Output the (X, Y) coordinate of the center of the cell containing the given text.  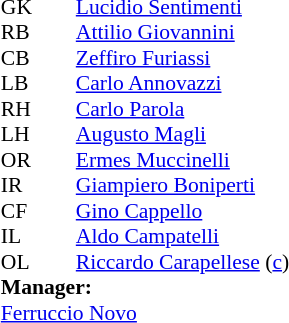
Gino Cappello (182, 211)
Riccardo Carapellese (c) (182, 262)
RH (20, 109)
Carlo Parola (182, 109)
CB (20, 58)
Attilio Giovannini (182, 33)
IL (20, 237)
LH (20, 135)
RB (20, 33)
CF (20, 211)
Carlo Annovazzi (182, 83)
LB (20, 83)
IR (20, 185)
Zeffiro Furiassi (182, 58)
OL (20, 262)
Augusto Magli (182, 135)
Ermes Muccinelli (182, 160)
Giampiero Boniperti (182, 185)
Aldo Campatelli (182, 237)
Manager: (145, 287)
OR (20, 160)
